Scan for the cell matching the given text and deliver its (x, y) coordinate at center. 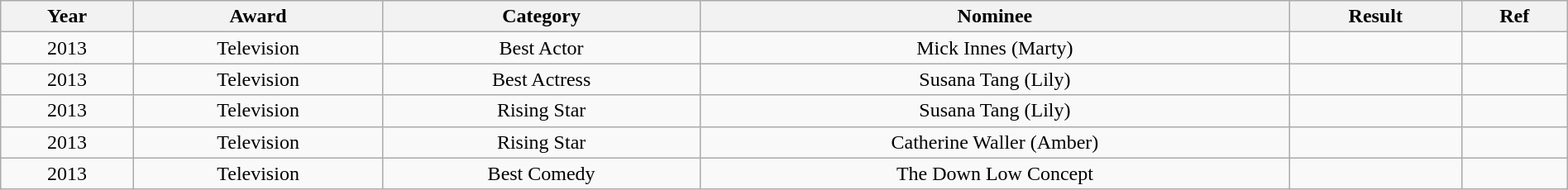
Ref (1514, 17)
Award (258, 17)
Nominee (996, 17)
Best Actress (542, 79)
Best Actor (542, 48)
Best Comedy (542, 173)
Mick Innes (Marty) (996, 48)
Year (68, 17)
Result (1375, 17)
Category (542, 17)
Catherine Waller (Amber) (996, 142)
The Down Low Concept (996, 173)
